Return (X, Y) of the center of cell containing provided text 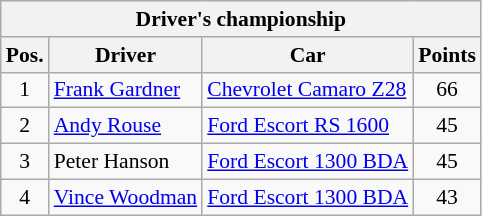
2 (25, 126)
Vince Woodman (126, 197)
3 (25, 162)
Andy Rouse (126, 126)
1 (25, 90)
Car (308, 55)
Chevrolet Camaro Z28 (308, 90)
66 (447, 90)
Driver's championship (241, 19)
Frank Gardner (126, 90)
Points (447, 55)
Ford Escort RS 1600 (308, 126)
4 (25, 197)
Pos. (25, 55)
43 (447, 197)
Peter Hanson (126, 162)
Driver (126, 55)
